Extract the (x, y) coordinate from the center of the cell holding the provided text.  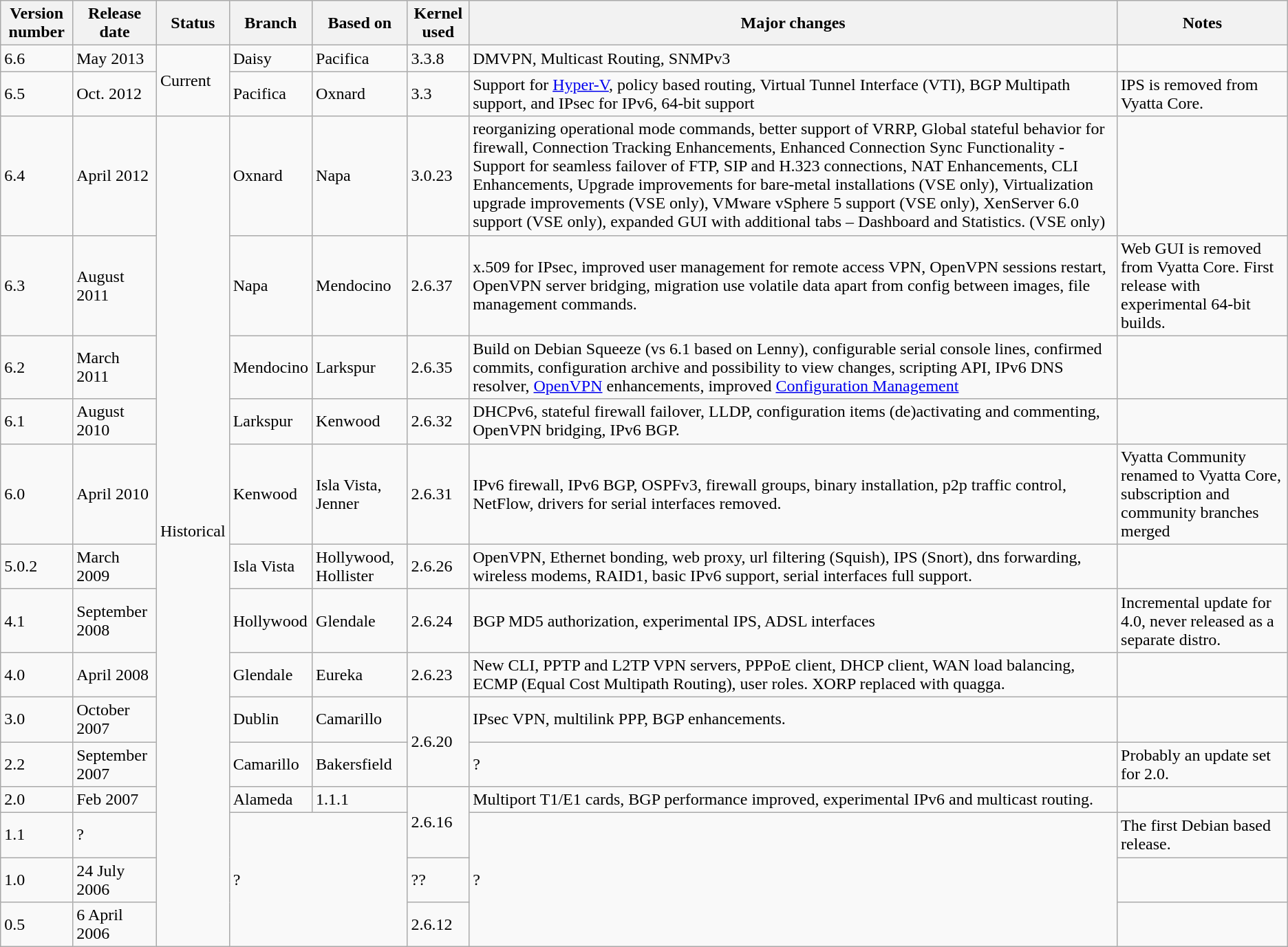
Oct. 2012 (115, 94)
2.6.35 (438, 367)
Probably an update set for 2.0. (1203, 763)
Status (193, 23)
6.3 (37, 285)
Version number (37, 23)
5.0.2 (37, 567)
Eureka (361, 674)
2.0 (37, 800)
Isla Vista (270, 567)
April 2010 (115, 494)
IPv6 firewall, IPv6 BGP, OSPFv3, firewall groups, binary installation, p2p traffic control, NetFlow, drivers for serial interfaces removed. (793, 494)
Based on (361, 23)
Isla Vista, Jenner (361, 494)
4.0 (37, 674)
DMVPN, Multicast Routing, SNMPv3 (793, 58)
August 2010 (115, 421)
3.3.8 (438, 58)
Bakersfield (361, 763)
3.0.23 (438, 176)
March 2009 (115, 567)
2.6.20 (438, 741)
Vyatta Community renamed to Vyatta Core, subscription and community branches merged (1203, 494)
2.6.23 (438, 674)
Notes (1203, 23)
1.1.1 (361, 800)
6.5 (37, 94)
Daisy (270, 58)
BGP MD5 authorization, experimental IPS, ADSL interfaces (793, 620)
Hollywood (270, 620)
?? (438, 880)
2.6.12 (438, 924)
6.1 (37, 421)
6.6 (37, 58)
Kernel used (438, 23)
6.2 (37, 367)
Alameda (270, 800)
4.1 (37, 620)
2.6.37 (438, 285)
24 July 2006 (115, 880)
IPS is removed from Vyatta Core. (1203, 94)
The first Debian based release. (1203, 835)
2.6.26 (438, 567)
Support for Hyper-V, policy based routing, Virtual Tunnel Interface (VTI), BGP Multipath support, and IPsec for IPv6, 64-bit support (793, 94)
2.6.32 (438, 421)
September 2008 (115, 620)
2.2 (37, 763)
3.0 (37, 719)
IPsec VPN, multilink PPP, BGP enhancements. (793, 719)
Branch (270, 23)
0.5 (37, 924)
1.0 (37, 880)
October 2007 (115, 719)
Release date (115, 23)
Hollywood, Hollister (361, 567)
DHCPv6, stateful firewall failover, LLDP, configuration items (de)activating and commenting, OpenVPN bridging, IPv6 BGP. (793, 421)
2.6.16 (438, 823)
1.1 (37, 835)
Incremental update for 4.0, never released as a separate distro. (1203, 620)
August 2011 (115, 285)
Multiport T1/E1 cards, BGP performance improved, experimental IPv6 and multicast routing. (793, 800)
September 2007 (115, 763)
6.4 (37, 176)
Historical (193, 532)
April 2008 (115, 674)
Feb 2007 (115, 800)
Web GUI is removed from Vyatta Core. First release with experimental 64-bit builds. (1203, 285)
2.6.31 (438, 494)
3.3 (438, 94)
6 April 2006 (115, 924)
Dublin (270, 719)
May 2013 (115, 58)
Current (193, 81)
April 2012 (115, 176)
2.6.24 (438, 620)
6.0 (37, 494)
March 2011 (115, 367)
Major changes (793, 23)
